Locate the cell with the specified text and output its [X, Y] center coordinate. 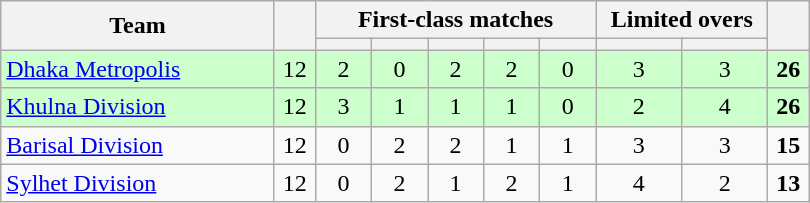
First-class matches [455, 20]
15 [788, 145]
13 [788, 183]
Team [138, 26]
Barisal Division [138, 145]
Khulna Division [138, 107]
Dhaka Metropolis [138, 69]
Sylhet Division [138, 183]
Limited overs [682, 20]
